From the cell containing the given text, extract its center point as (x, y) coordinate. 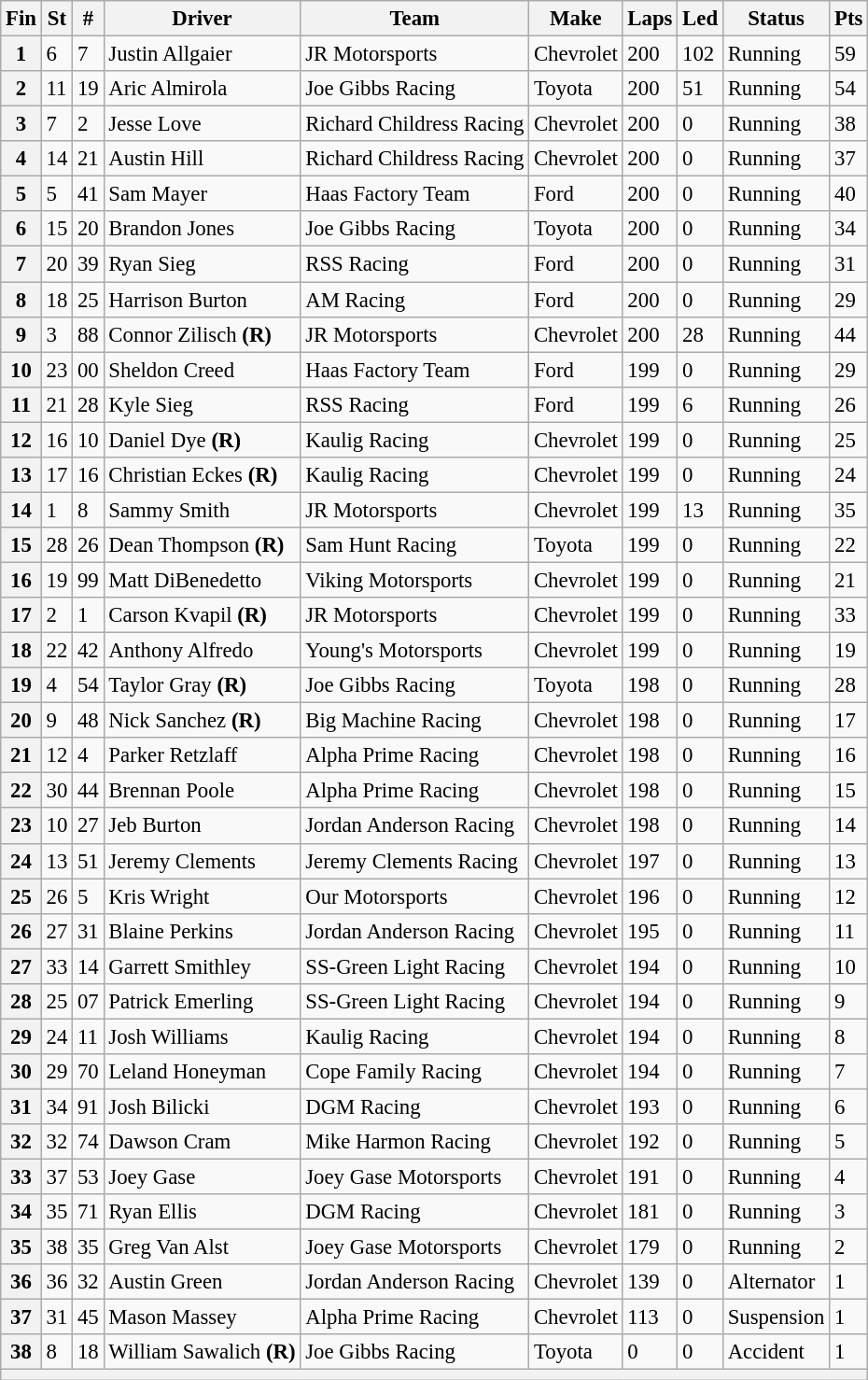
Kyle Sieg (202, 404)
Viking Motorsports (414, 580)
Leland Honeyman (202, 1072)
Greg Van Alst (202, 1247)
Nick Sanchez (R) (202, 721)
Accident (776, 1353)
88 (88, 334)
Josh Williams (202, 1036)
Alternator (776, 1282)
179 (650, 1247)
191 (650, 1177)
Jeremy Clements Racing (414, 861)
45 (88, 1317)
Kris Wright (202, 896)
Connor Zilisch (R) (202, 334)
Sam Mayer (202, 194)
Big Machine Racing (414, 721)
Team (414, 19)
Mike Harmon Racing (414, 1142)
Joey Gase (202, 1177)
195 (650, 931)
192 (650, 1142)
Garrett Smithley (202, 966)
71 (88, 1212)
Our Motorsports (414, 896)
Dean Thompson (R) (202, 545)
William Sawalich (R) (202, 1353)
Ryan Sieg (202, 264)
Pts (849, 19)
# (88, 19)
Fin (21, 19)
Suspension (776, 1317)
59 (849, 54)
Brandon Jones (202, 229)
Austin Hill (202, 159)
196 (650, 896)
Cope Family Racing (414, 1072)
Blaine Perkins (202, 931)
42 (88, 651)
Laps (650, 19)
70 (88, 1072)
Daniel Dye (R) (202, 440)
Make (576, 19)
91 (88, 1106)
Taylor Gray (R) (202, 685)
Aric Almirola (202, 89)
Justin Allgaier (202, 54)
99 (88, 580)
Jesse Love (202, 124)
Sam Hunt Racing (414, 545)
197 (650, 861)
Young's Motorsports (414, 651)
AM Racing (414, 300)
Parker Retzlaff (202, 755)
181 (650, 1212)
Patrick Emerling (202, 1002)
Harrison Burton (202, 300)
Driver (202, 19)
St (56, 19)
Dawson Cram (202, 1142)
139 (650, 1282)
Jeremy Clements (202, 861)
Status (776, 19)
Brennan Poole (202, 791)
Carson Kvapil (R) (202, 615)
Josh Bilicki (202, 1106)
Christian Eckes (R) (202, 475)
Led (700, 19)
Sammy Smith (202, 510)
53 (88, 1177)
Ryan Ellis (202, 1212)
48 (88, 721)
102 (700, 54)
74 (88, 1142)
Austin Green (202, 1282)
39 (88, 264)
193 (650, 1106)
113 (650, 1317)
Matt DiBenedetto (202, 580)
Anthony Alfredo (202, 651)
07 (88, 1002)
Sheldon Creed (202, 370)
40 (849, 194)
Mason Massey (202, 1317)
Jeb Burton (202, 826)
00 (88, 370)
41 (88, 194)
